Identify which cell holds the provided text, then report its [x, y] central coordinate. 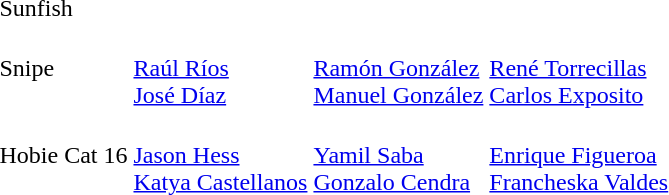
Ramón GonzálezManuel González [398, 68]
Raúl RíosJosé Díaz [220, 68]
